Capture the cell that displays the provided text and extract its [X, Y] central coordinate. 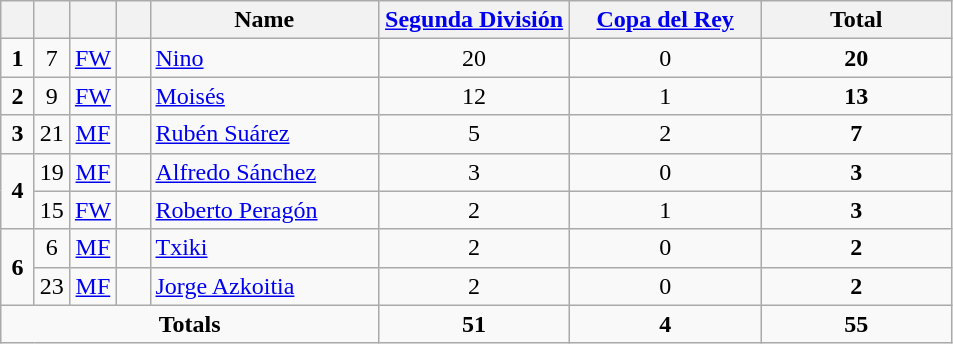
Totals [190, 324]
Nino [264, 58]
Jorge Azkoitia [264, 286]
12 [474, 96]
19 [52, 172]
21 [52, 134]
Segunda División [474, 20]
Txiki [264, 248]
9 [52, 96]
13 [856, 96]
55 [856, 324]
23 [52, 286]
Moisés [264, 96]
51 [474, 324]
Name [264, 20]
15 [52, 210]
Rubén Suárez [264, 134]
5 [474, 134]
Roberto Peragón [264, 210]
Total [856, 20]
Alfredo Sánchez [264, 172]
Copa del Rey [666, 20]
